Search for the cell housing the specified text and yield its (X, Y) center coordinate. 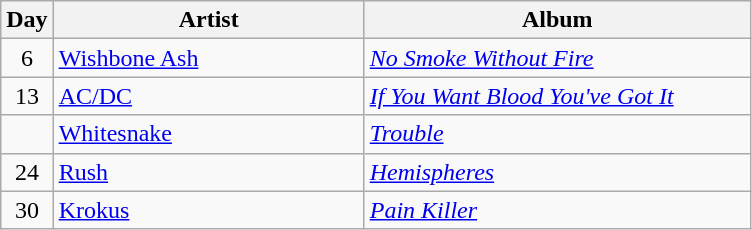
30 (27, 210)
Wishbone Ash (208, 58)
Whitesnake (208, 134)
Album (557, 20)
If You Want Blood You've Got It (557, 96)
13 (27, 96)
Pain Killer (557, 210)
No Smoke Without Fire (557, 58)
Krokus (208, 210)
24 (27, 172)
Trouble (557, 134)
6 (27, 58)
Hemispheres (557, 172)
Artist (208, 20)
Rush (208, 172)
Day (27, 20)
AC/DC (208, 96)
